Identify which cell holds the provided text, then report its (x, y) central coordinate. 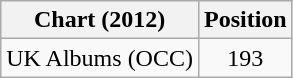
193 (245, 58)
UK Albums (OCC) (100, 58)
Position (245, 20)
Chart (2012) (100, 20)
